Find where the given text appears and provide that cell's center as (X, Y) coordinate. 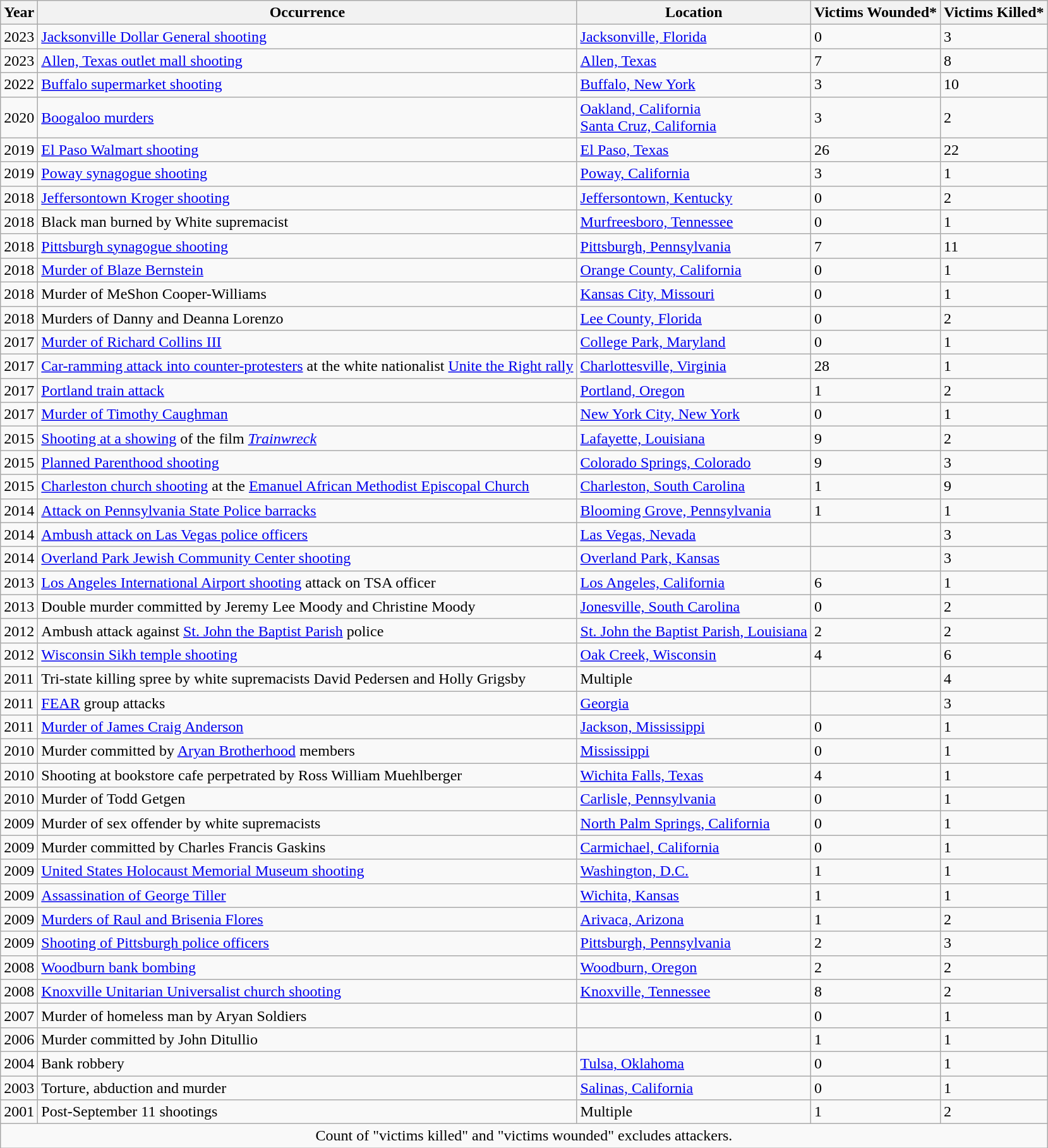
Salinas, California (694, 1087)
Carlisle, Pennsylvania (694, 799)
Los Angeles, California (694, 583)
New York City, New York (694, 414)
Victims Killed* (994, 13)
Murder of James Craig Anderson (307, 727)
Poway, California (694, 174)
Tulsa, Oklahoma (694, 1063)
Jeffersontown Kroger shooting (307, 198)
Murders of Danny and Deanna Lorenzo (307, 318)
Murder of Todd Getgen (307, 799)
Shooting at a showing of the film Trainwreck (307, 438)
Blooming Grove, Pennsylvania (694, 511)
Mississippi (694, 751)
FEAR group attacks (307, 703)
Jacksonville, Florida (694, 37)
Colorado Springs, Colorado (694, 462)
Murder of Timothy Caughman (307, 414)
Jackson, Mississippi (694, 727)
Portland, Oregon (694, 390)
11 (994, 246)
Wisconsin Sikh temple shooting (307, 655)
El Paso Walmart shooting (307, 150)
Charleston church shooting at the Emanuel African Methodist Episcopal Church (307, 486)
El Paso, Texas (694, 150)
2020 (19, 118)
Ambush attack on Las Vegas police officers (307, 535)
Pittsburgh synagogue shooting (307, 246)
Shooting at bookstore cafe perpetrated by Ross William Muehlberger (307, 775)
Assassination of George Tiller (307, 895)
Car-ramming attack into counter-protesters at the white nationalist Unite the Right rally (307, 366)
Attack on Pennsylvania State Police barracks (307, 511)
Portland train attack (307, 390)
Murder of sex offender by white supremacists (307, 823)
Georgia (694, 703)
Murders of Raul and Brisenia Flores (307, 919)
Shooting of Pittsburgh police officers (307, 943)
Victims Wounded* (876, 13)
Count of "victims killed" and "victims wounded" excludes attackers. (524, 1136)
North Palm Springs, California (694, 823)
Poway synagogue shooting (307, 174)
Murder of Richard Collins III (307, 342)
Buffalo, New York (694, 85)
Jonesville, South Carolina (694, 607)
Charleston, South Carolina (694, 486)
Black man burned by White supremacist (307, 222)
Double murder committed by Jeremy Lee Moody and Christine Moody (307, 607)
Allen, Texas (694, 61)
Buffalo supermarket shooting (307, 85)
Arivaca, Arizona (694, 919)
Allen, Texas outlet mall shooting (307, 61)
Oakland, CaliforniaSanta Cruz, California (694, 118)
Wichita Falls, Texas (694, 775)
Wichita, Kansas (694, 895)
Jacksonville Dollar General shooting (307, 37)
Las Vegas, Nevada (694, 535)
22 (994, 150)
Jeffersontown, Kentucky (694, 198)
Knoxville, Tennessee (694, 991)
Occurrence (307, 13)
Torture, abduction and murder (307, 1087)
28 (876, 366)
2007 (19, 1015)
Planned Parenthood shooting (307, 462)
2004 (19, 1063)
Bank robbery (307, 1063)
26 (876, 150)
Tri-state killing spree by white supremacists David Pedersen and Holly Grigsby (307, 679)
Lafayette, Louisiana (694, 438)
Lee County, Florida (694, 318)
Murder of MeShon Cooper-Williams (307, 294)
Murder of Blaze Bernstein (307, 270)
St. John the Baptist Parish, Louisiana (694, 631)
Year (19, 13)
College Park, Maryland (694, 342)
Murder committed by Charles Francis Gaskins (307, 847)
Boogaloo murders (307, 118)
Woodburn, Oregon (694, 967)
United States Holocaust Memorial Museum shooting (307, 871)
Carmichael, California (694, 847)
Orange County, California (694, 270)
Kansas City, Missouri (694, 294)
Washington, D.C. (694, 871)
2022 (19, 85)
10 (994, 85)
Oak Creek, Wisconsin (694, 655)
2006 (19, 1039)
Murder committed by John Ditullio (307, 1039)
Ambush attack against St. John the Baptist Parish police (307, 631)
Location (694, 13)
Charlottesville, Virginia (694, 366)
Murder of homeless man by Aryan Soldiers (307, 1015)
Woodburn bank bombing (307, 967)
Knoxville Unitarian Universalist church shooting (307, 991)
Post-September 11 shootings (307, 1112)
Overland Park, Kansas (694, 559)
2001 (19, 1112)
Los Angeles International Airport shooting attack on TSA officer (307, 583)
Murder committed by Aryan Brotherhood members (307, 751)
2003 (19, 1087)
Murfreesboro, Tennessee (694, 222)
Overland Park Jewish Community Center shooting (307, 559)
